Return the (X, Y) coordinate for the center point of the cell that contains the specified text.  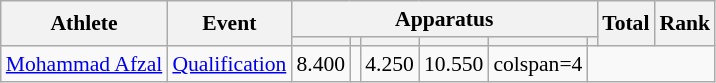
Mohammad Afzal (84, 64)
colspan=4 (538, 64)
Qualification (229, 64)
Event (229, 24)
8.400 (320, 64)
Athlete (84, 24)
10.550 (454, 64)
4.250 (390, 64)
Total (626, 24)
Apparatus (444, 19)
Rank (684, 24)
